Scan for the cell matching the given text and deliver its [x, y] coordinate at center. 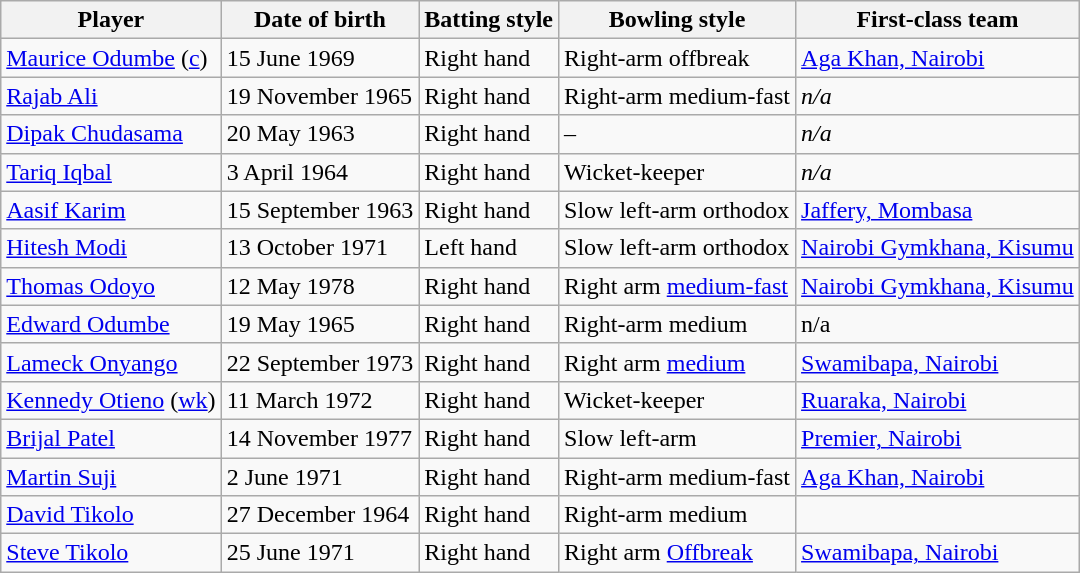
Steve Tikolo [111, 553]
Rajab Ali [111, 96]
Kennedy Otieno (wk) [111, 400]
Batting style [489, 20]
Right-arm offbreak [678, 58]
15 September 1963 [320, 210]
Martin Suji [111, 477]
Brijal Patel [111, 438]
3 April 1964 [320, 172]
Dipak Chudasama [111, 134]
Lameck Onyango [111, 362]
2 June 1971 [320, 477]
Bowling style [678, 20]
Hitesh Modi [111, 248]
Player [111, 20]
First-class team [938, 20]
Thomas Odoyo [111, 286]
13 October 1971 [320, 248]
19 May 1965 [320, 324]
Tariq Iqbal [111, 172]
12 May 1978 [320, 286]
– [678, 134]
15 June 1969 [320, 58]
Edward Odumbe [111, 324]
Maurice Odumbe (c) [111, 58]
Right arm medium [678, 362]
14 November 1977 [320, 438]
22 September 1973 [320, 362]
Ruaraka, Nairobi [938, 400]
Slow left-arm [678, 438]
Aasif Karim [111, 210]
Jaffery, Mombasa [938, 210]
Left hand [489, 248]
27 December 1964 [320, 515]
20 May 1963 [320, 134]
Right arm medium-fast [678, 286]
Right arm Offbreak [678, 553]
19 November 1965 [320, 96]
David Tikolo [111, 515]
11 March 1972 [320, 400]
25 June 1971 [320, 553]
Premier, Nairobi [938, 438]
Date of birth [320, 20]
